Capture the cell that displays the provided text and extract its (x, y) central coordinate. 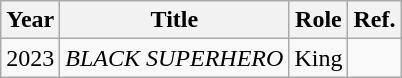
Ref. (374, 20)
Role (318, 20)
King (318, 58)
BLACK SUPERHERO (174, 58)
2023 (30, 58)
Title (174, 20)
Year (30, 20)
